From the cell containing the given text, extract its center point as [x, y] coordinate. 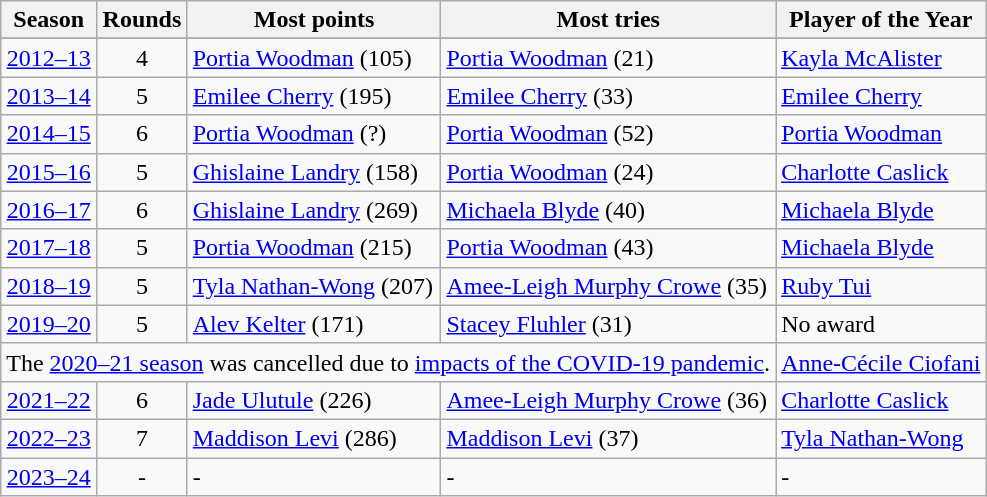
Portia Woodman [881, 134]
2022–23 [49, 438]
2017–18 [49, 248]
Amee-Leigh Murphy Crowe (36) [608, 400]
Amee-Leigh Murphy Crowe (35) [608, 286]
Kayla McAlister [881, 58]
Emilee Cherry (195) [314, 96]
2018–19 [49, 286]
Maddison Levi (37) [608, 438]
Portia Woodman (?) [314, 134]
No award [881, 324]
Ghislaine Landry (158) [314, 172]
4 [142, 58]
Most tries [608, 20]
Anne-Cécile Ciofani [881, 362]
2019–20 [49, 324]
Ghislaine Landry (269) [314, 210]
Ruby Tui [881, 286]
Michaela Blyde (40) [608, 210]
Emilee Cherry [881, 96]
Portia Woodman (43) [608, 248]
2015–16 [49, 172]
Tyla Nathan-Wong (207) [314, 286]
Portia Woodman (24) [608, 172]
2021–22 [49, 400]
Most points [314, 20]
Alev Kelter (171) [314, 324]
7 [142, 438]
2023–24 [49, 477]
Emilee Cherry (33) [608, 96]
Season [49, 20]
Portia Woodman (105) [314, 58]
Portia Woodman (215) [314, 248]
2013–14 [49, 96]
Jade Ulutule (226) [314, 400]
2014–15 [49, 134]
Player of the Year [881, 20]
2016–17 [49, 210]
Portia Woodman (21) [608, 58]
Maddison Levi (286) [314, 438]
Portia Woodman (52) [608, 134]
Tyla Nathan-Wong [881, 438]
2012–13 [49, 58]
The 2020–21 season was cancelled due to impacts of the COVID-19 pandemic. [388, 362]
Stacey Fluhler (31) [608, 324]
Rounds [142, 20]
